Output the [X, Y] coordinate of the center of the cell containing the given text.  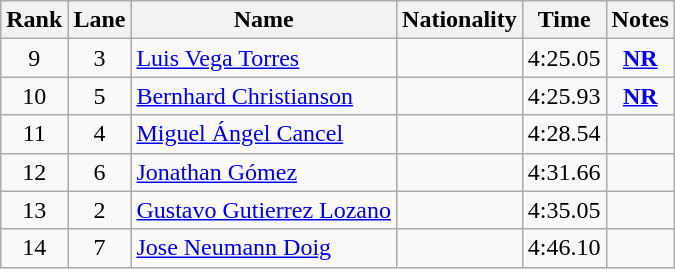
Bernhard Christianson [264, 96]
Notes [640, 20]
4:31.66 [564, 172]
Gustavo Gutierrez Lozano [264, 210]
10 [34, 96]
4:25.05 [564, 58]
Miguel Ángel Cancel [264, 134]
Name [264, 20]
Nationality [460, 20]
13 [34, 210]
Rank [34, 20]
Luis Vega Torres [264, 58]
6 [100, 172]
4:35.05 [564, 210]
4 [100, 134]
Jonathan Gómez [264, 172]
Lane [100, 20]
3 [100, 58]
5 [100, 96]
4:46.10 [564, 248]
Jose Neumann Doig [264, 248]
4:28.54 [564, 134]
4:25.93 [564, 96]
9 [34, 58]
11 [34, 134]
14 [34, 248]
12 [34, 172]
7 [100, 248]
Time [564, 20]
2 [100, 210]
